Provide the [x, y] coordinate of the cell's center where the given text is located.  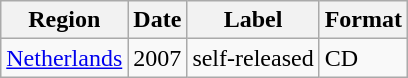
Label [253, 20]
Region [64, 20]
Date [158, 20]
CD [363, 58]
self-released [253, 58]
2007 [158, 58]
Format [363, 20]
Netherlands [64, 58]
